Detect which cell encompasses the target text, then output its (x, y) center coordinate. 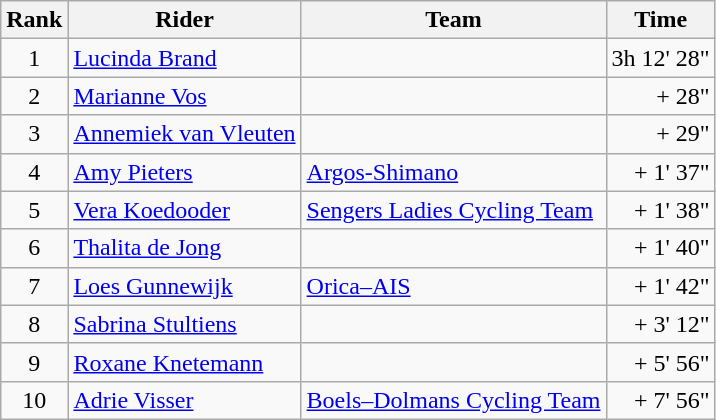
Roxane Knetemann (184, 362)
1 (34, 58)
+ 3' 12" (660, 324)
Marianne Vos (184, 96)
Thalita de Jong (184, 248)
Orica–AIS (454, 286)
+ 5' 56" (660, 362)
Annemiek van Vleuten (184, 134)
Rider (184, 20)
Lucinda Brand (184, 58)
10 (34, 400)
Amy Pieters (184, 172)
+ 29" (660, 134)
Boels–Dolmans Cycling Team (454, 400)
Sengers Ladies Cycling Team (454, 210)
+ 1' 37" (660, 172)
2 (34, 96)
+ 1' 40" (660, 248)
Team (454, 20)
+ 7' 56" (660, 400)
3 (34, 134)
Rank (34, 20)
3h 12' 28" (660, 58)
Loes Gunnewijk (184, 286)
8 (34, 324)
Adrie Visser (184, 400)
Vera Koedooder (184, 210)
Time (660, 20)
4 (34, 172)
+ 28" (660, 96)
9 (34, 362)
+ 1' 42" (660, 286)
6 (34, 248)
+ 1' 38" (660, 210)
Sabrina Stultiens (184, 324)
7 (34, 286)
Argos-Shimano (454, 172)
5 (34, 210)
